Return the (X, Y) coordinate for the center point of the cell that contains the specified text.  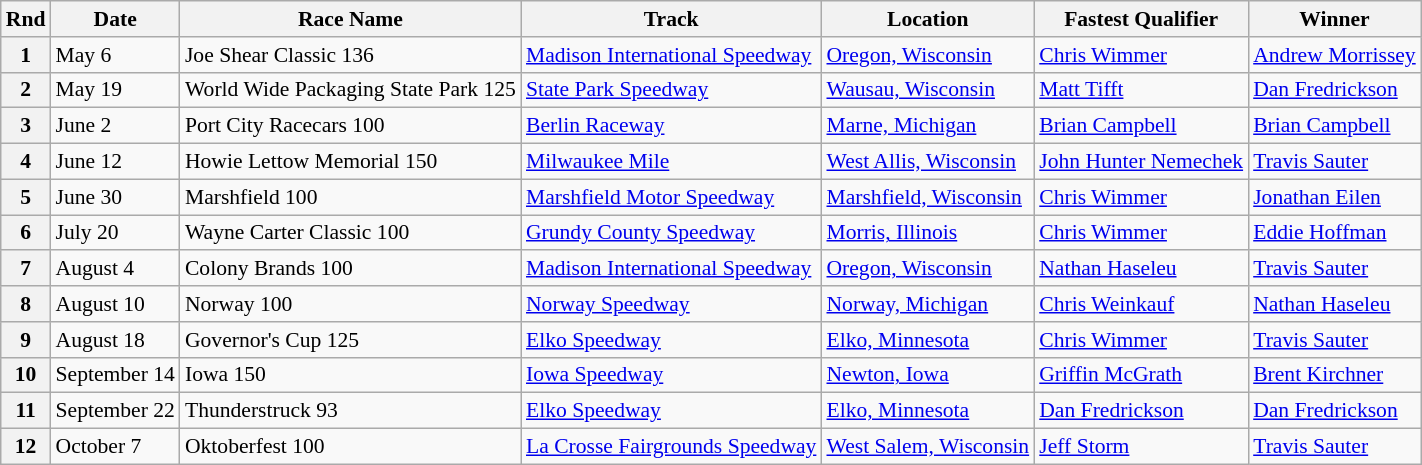
Port City Racecars 100 (350, 126)
Jeff Storm (1141, 447)
La Crosse Fairgrounds Speedway (671, 447)
June 30 (114, 197)
Norway, Michigan (928, 304)
12 (26, 447)
Wausau, Wisconsin (928, 90)
4 (26, 162)
Jonathan Eilen (1334, 197)
Fastest Qualifier (1141, 19)
1 (26, 55)
Marshfield, Wisconsin (928, 197)
5 (26, 197)
Track (671, 19)
Norway Speedway (671, 304)
Colony Brands 100 (350, 269)
Winner (1334, 19)
Milwaukee Mile (671, 162)
Grundy County Speedway (671, 233)
World Wide Packaging State Park 125 (350, 90)
Morris, Illinois (928, 233)
Governor's Cup 125 (350, 340)
Joe Shear Classic 136 (350, 55)
Iowa 150 (350, 375)
Norway 100 (350, 304)
7 (26, 269)
State Park Speedway (671, 90)
June 2 (114, 126)
Griffin McGrath (1141, 375)
Thunderstruck 93 (350, 411)
Oktoberfest 100 (350, 447)
6 (26, 233)
John Hunter Nemechek (1141, 162)
Berlin Raceway (671, 126)
September 22 (114, 411)
11 (26, 411)
May 6 (114, 55)
Howie Lettow Memorial 150 (350, 162)
September 14 (114, 375)
June 12 (114, 162)
Location (928, 19)
Race Name (350, 19)
Rnd (26, 19)
9 (26, 340)
3 (26, 126)
Date (114, 19)
10 (26, 375)
Iowa Speedway (671, 375)
August 4 (114, 269)
Wayne Carter Classic 100 (350, 233)
Matt Tifft (1141, 90)
Marshfield Motor Speedway (671, 197)
July 20 (114, 233)
Chris Weinkauf (1141, 304)
August 18 (114, 340)
Brent Kirchner (1334, 375)
August 10 (114, 304)
West Allis, Wisconsin (928, 162)
8 (26, 304)
Marshfield 100 (350, 197)
May 19 (114, 90)
Andrew Morrissey (1334, 55)
October 7 (114, 447)
West Salem, Wisconsin (928, 447)
Newton, Iowa (928, 375)
Marne, Michigan (928, 126)
2 (26, 90)
Eddie Hoffman (1334, 233)
